Identify which cell holds the provided text, then report its [x, y] central coordinate. 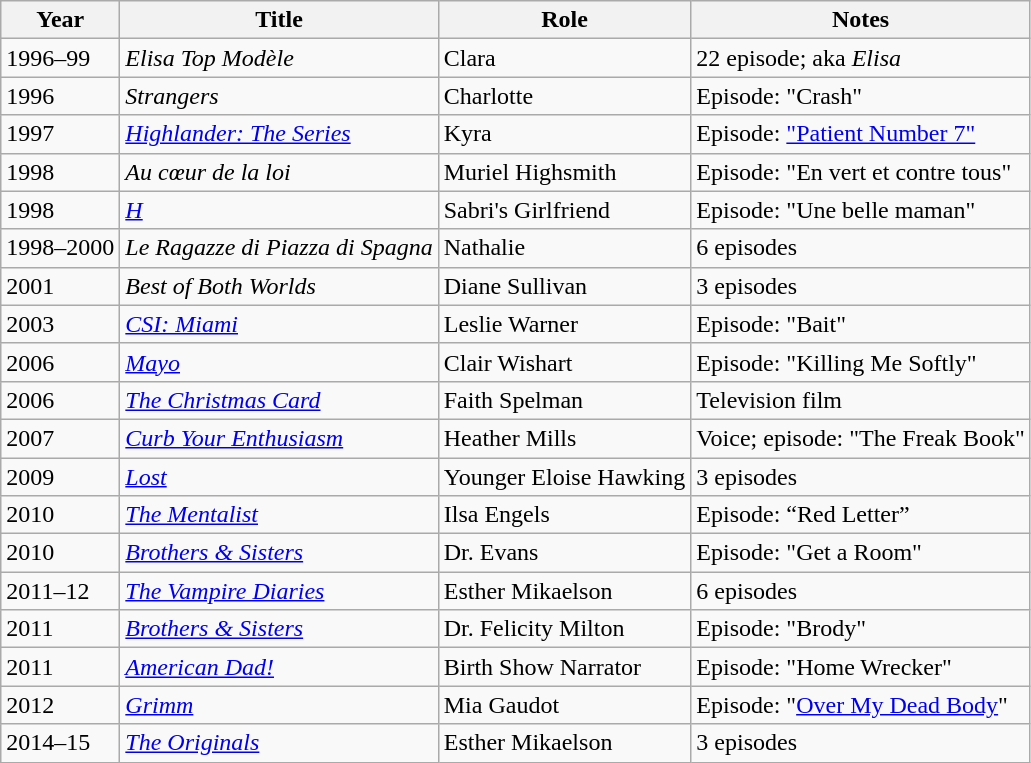
Le Ragazze di Piazza di Spagna [279, 248]
Clara [564, 58]
Mia Gaudot [564, 705]
Title [279, 20]
1997 [60, 134]
2012 [60, 705]
Episode: "Crash" [860, 96]
Charlotte [564, 96]
Dr. Felicity Milton [564, 629]
2011–12 [60, 591]
CSI: Miami [279, 324]
The Originals [279, 743]
Birth Show Narrator [564, 667]
Notes [860, 20]
H [279, 210]
Ilsa Engels [564, 515]
Episode: "Bait" [860, 324]
Younger Eloise Hawking [564, 477]
Strangers [279, 96]
Curb Your Enthusiasm [279, 438]
Sabri's Girlfriend [564, 210]
Dr. Evans [564, 553]
Heather Mills [564, 438]
1998–2000 [60, 248]
Year [60, 20]
2014–15 [60, 743]
2009 [60, 477]
2003 [60, 324]
Episode: "Killing Me Softly" [860, 362]
Voice; episode: "The Freak Book" [860, 438]
1996–99 [60, 58]
1996 [60, 96]
Best of Both Worlds [279, 286]
2007 [60, 438]
Episode: “Red Letter” [860, 515]
The Vampire Diaries [279, 591]
Episode: "Get a Room" [860, 553]
Role [564, 20]
Grimm [279, 705]
Lost [279, 477]
Mayo [279, 362]
Leslie Warner [564, 324]
2001 [60, 286]
Faith Spelman [564, 400]
Nathalie [564, 248]
Episode: "Home Wrecker" [860, 667]
Television film [860, 400]
Elisa Top Modèle [279, 58]
Highlander: The Series [279, 134]
Muriel Highsmith [564, 172]
The Christmas Card [279, 400]
Au cœur de la loi [279, 172]
Episode: "Patient Number 7" [860, 134]
Episode: "Une belle maman" [860, 210]
American Dad! [279, 667]
Episode: "Over My Dead Body" [860, 705]
Clair Wishart [564, 362]
Diane Sullivan [564, 286]
Episode: "Brody" [860, 629]
22 episode; aka Elisa [860, 58]
Episode: "En vert et contre tous" [860, 172]
The Mentalist [279, 515]
Kyra [564, 134]
